Provide the (X, Y) coordinate of the cell's center where the given text is located.  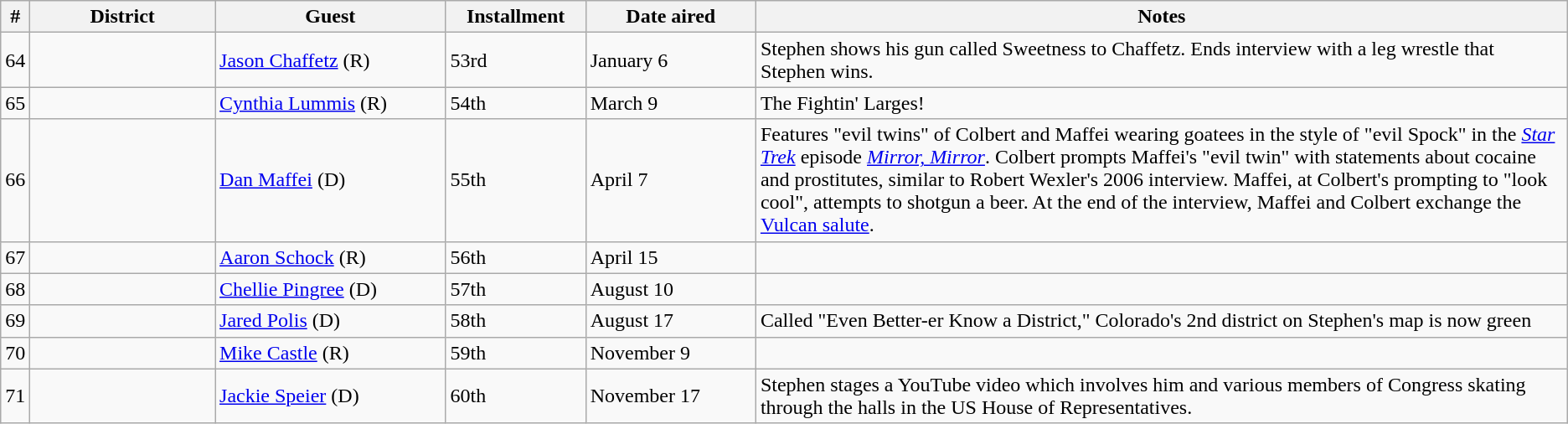
Mike Castle (R) (330, 353)
August 17 (670, 321)
Jason Chaffetz (R) (330, 60)
56th (516, 257)
71 (15, 396)
Dan Maffei (D) (330, 180)
Jackie Speier (D) (330, 396)
54th (516, 103)
Called "Even Better-er Know a District," Colorado's 2nd district on Stephen's map is now green (1161, 321)
53rd (516, 60)
District (122, 17)
April 15 (670, 257)
Stephen shows his gun called Sweetness to Chaffetz. Ends interview with a leg wrestle that Stephen wins. (1161, 60)
60th (516, 396)
Jared Polis (D) (330, 321)
November 17 (670, 396)
68 (15, 289)
65 (15, 103)
March 9 (670, 103)
57th (516, 289)
67 (15, 257)
Stephen stages a YouTube video which involves him and various members of Congress skating through the halls in the US House of Representatives. (1161, 396)
April 7 (670, 180)
January 6 (670, 60)
55th (516, 180)
The Fightin' Larges! (1161, 103)
Aaron Schock (R) (330, 257)
November 9 (670, 353)
64 (15, 60)
58th (516, 321)
Notes (1161, 17)
Chellie Pingree (D) (330, 289)
59th (516, 353)
70 (15, 353)
69 (15, 321)
August 10 (670, 289)
66 (15, 180)
Date aired (670, 17)
Installment (516, 17)
# (15, 17)
Cynthia Lummis (R) (330, 103)
Guest (330, 17)
